Pinpoint the cell where the given text exists, returning its [x, y] midpoint coordinate. 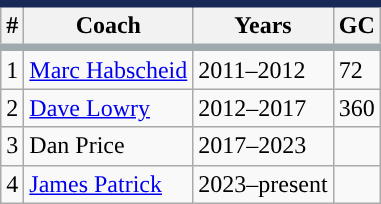
360 [356, 108]
1 [12, 68]
# [12, 26]
Dan Price [108, 146]
2 [12, 108]
Coach [108, 26]
GC [356, 26]
2011–2012 [263, 68]
2012–2017 [263, 108]
Marc Habscheid [108, 68]
2017–2023 [263, 146]
Dave Lowry [108, 108]
2023–present [263, 184]
4 [12, 184]
3 [12, 146]
72 [356, 68]
Years [263, 26]
James Patrick [108, 184]
